Provide the (x, y) coordinate of the cell's center where the given text is located.  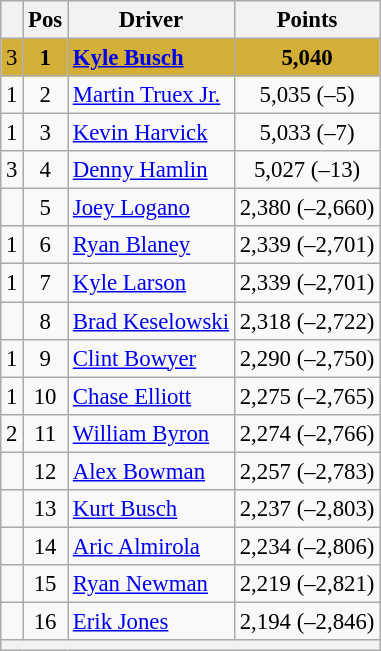
13 (46, 509)
14 (46, 546)
Kurt Busch (152, 509)
2,219 (–2,821) (306, 584)
Clint Bowyer (152, 358)
16 (46, 621)
Kevin Harvick (152, 133)
William Byron (152, 433)
2,380 (–2,660) (306, 208)
Ryan Newman (152, 584)
5 (46, 208)
Martin Truex Jr. (152, 95)
2,275 (–2,765) (306, 396)
Points (306, 20)
5,040 (306, 58)
9 (46, 358)
2,194 (–2,846) (306, 621)
2,290 (–2,750) (306, 358)
Brad Keselowski (152, 321)
2,234 (–2,806) (306, 546)
4 (46, 170)
Kyle Busch (152, 58)
11 (46, 433)
10 (46, 396)
15 (46, 584)
5,035 (–5) (306, 95)
Denny Hamlin (152, 170)
2,257 (–2,783) (306, 471)
12 (46, 471)
6 (46, 245)
7 (46, 283)
Alex Bowman (152, 471)
8 (46, 321)
Joey Logano (152, 208)
2,237 (–2,803) (306, 509)
5,027 (–13) (306, 170)
Driver (152, 20)
Erik Jones (152, 621)
2,274 (–2,766) (306, 433)
Chase Elliott (152, 396)
Aric Almirola (152, 546)
Kyle Larson (152, 283)
Ryan Blaney (152, 245)
5,033 (–7) (306, 133)
2,318 (–2,722) (306, 321)
Pos (46, 20)
